Scan for the cell matching the given text and deliver its (X, Y) coordinate at center. 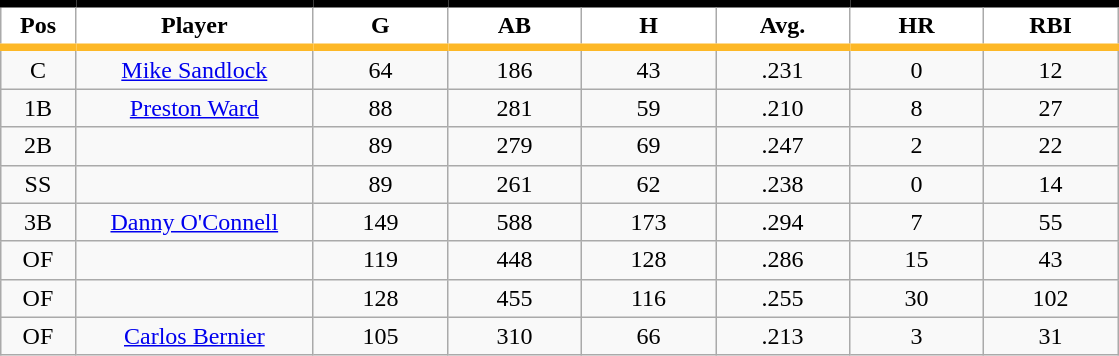
66 (648, 336)
119 (380, 260)
14 (1051, 184)
Preston Ward (194, 108)
G (380, 26)
31 (1051, 336)
173 (648, 222)
C (38, 68)
588 (514, 222)
55 (1051, 222)
62 (648, 184)
22 (1051, 146)
.213 (783, 336)
149 (380, 222)
281 (514, 108)
.231 (783, 68)
Player (194, 26)
.286 (783, 260)
69 (648, 146)
64 (380, 68)
7 (917, 222)
15 (917, 260)
Avg. (783, 26)
30 (917, 298)
27 (1051, 108)
1B (38, 108)
.238 (783, 184)
455 (514, 298)
448 (514, 260)
Danny O'Connell (194, 222)
102 (1051, 298)
.255 (783, 298)
H (648, 26)
186 (514, 68)
Pos (38, 26)
105 (380, 336)
RBI (1051, 26)
Carlos Bernier (194, 336)
.210 (783, 108)
279 (514, 146)
116 (648, 298)
88 (380, 108)
HR (917, 26)
310 (514, 336)
2B (38, 146)
.247 (783, 146)
.294 (783, 222)
261 (514, 184)
AB (514, 26)
3B (38, 222)
2 (917, 146)
Mike Sandlock (194, 68)
8 (917, 108)
3 (917, 336)
12 (1051, 68)
SS (38, 184)
59 (648, 108)
